Find where the given text appears and provide that cell's center as [x, y] coordinate. 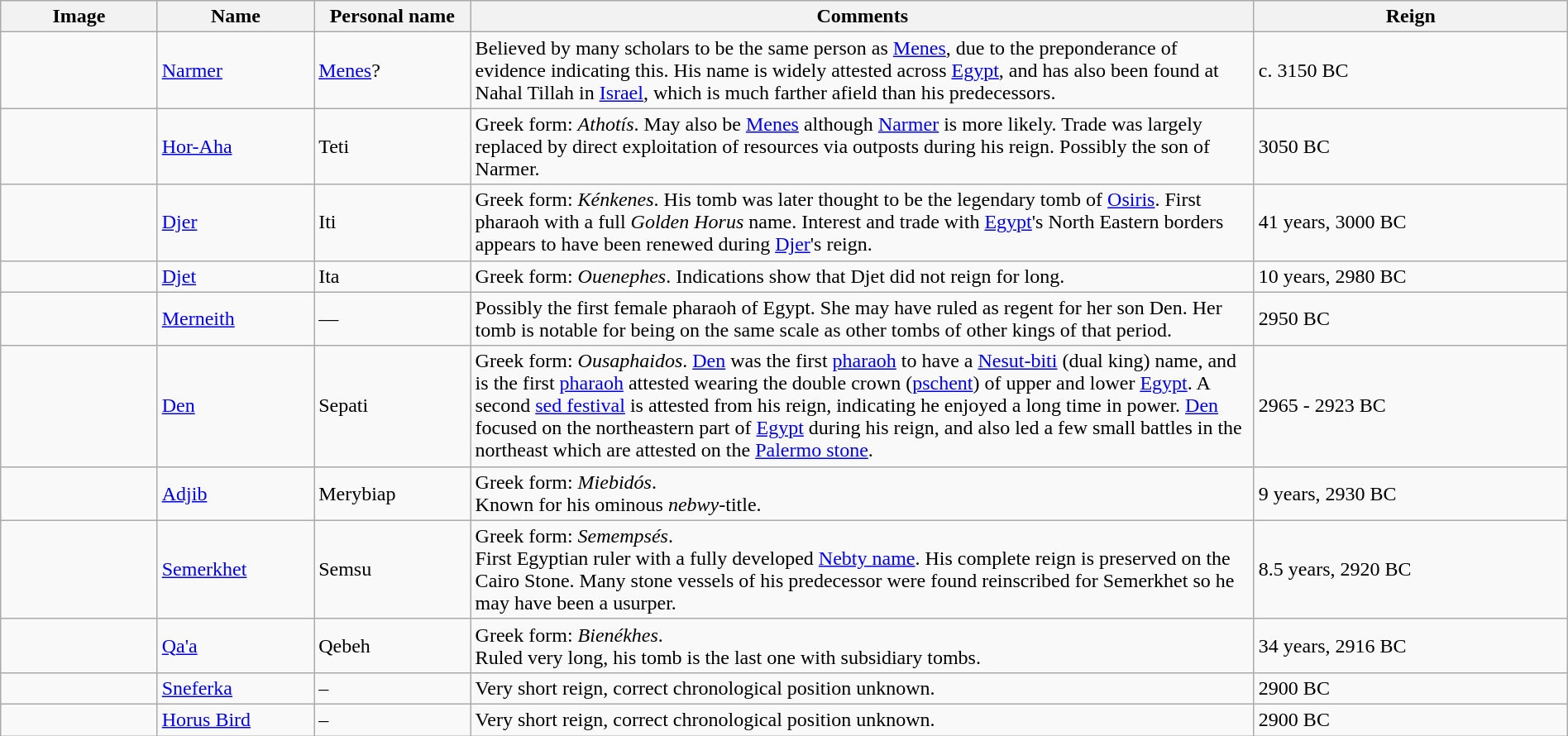
Qebeh [392, 645]
Teti [392, 146]
41 years, 3000 BC [1411, 222]
Merneith [235, 319]
8.5 years, 2920 BC [1411, 569]
Greek form: Miebidós.Known for his ominous nebwy-title. [862, 493]
Sepati [392, 406]
Menes? [392, 70]
Iti [392, 222]
— [392, 319]
Greek form: Bienékhes.Ruled very long, his tomb is the last one with subsidiary tombs. [862, 645]
Djet [235, 276]
2965 - 2923 BC [1411, 406]
Personal name [392, 17]
34 years, 2916 BC [1411, 645]
Greek form: Ouenephes. Indications show that Djet did not reign for long. [862, 276]
Ita [392, 276]
Narmer [235, 70]
2950 BC [1411, 319]
Djer [235, 222]
Name [235, 17]
Hor-Aha [235, 146]
9 years, 2930 BC [1411, 493]
Semsu [392, 569]
Merybiap [392, 493]
Adjib [235, 493]
Qa'a [235, 645]
Reign [1411, 17]
Den [235, 406]
c. 3150 BC [1411, 70]
10 years, 2980 BC [1411, 276]
Comments [862, 17]
Horus Bird [235, 719]
Semerkhet [235, 569]
Sneferka [235, 688]
Image [79, 17]
3050 BC [1411, 146]
